Pinpoint the cell where the given text exists, returning its [x, y] midpoint coordinate. 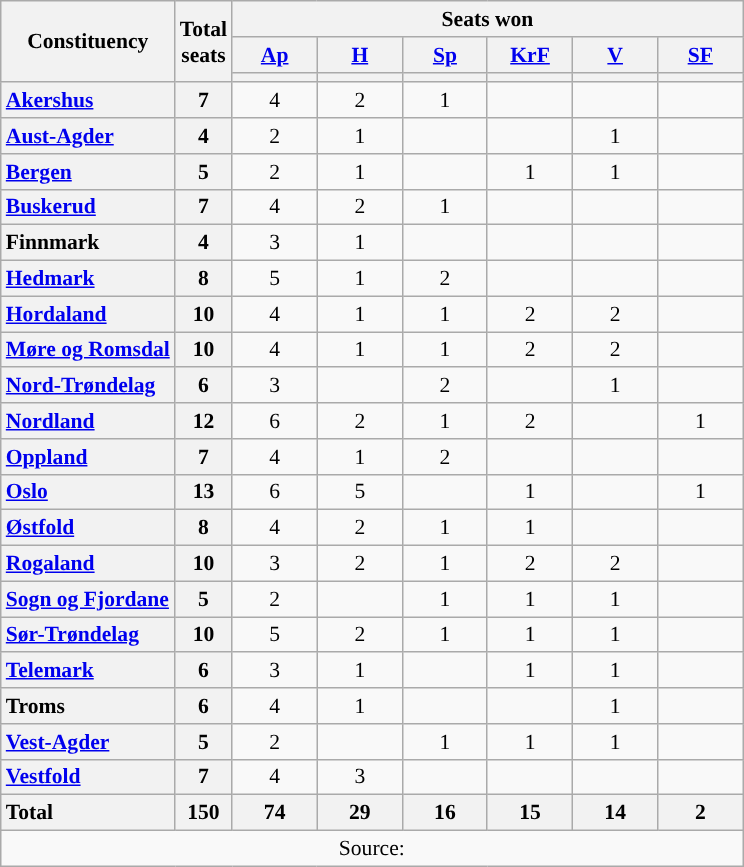
Akershus [88, 101]
Constituency [88, 42]
15 [530, 813]
Telemark [88, 671]
Nord-Trøndelag [88, 386]
KrF [530, 55]
Source: [372, 849]
V [616, 55]
Sp [444, 55]
13 [204, 492]
Aust-Agder [88, 136]
Total [88, 813]
Oslo [88, 492]
150 [204, 813]
Rogaland [88, 564]
Buskerud [88, 207]
Østfold [88, 528]
Troms [88, 706]
Seats won [488, 19]
Bergen [88, 172]
Finnmark [88, 243]
Nordland [88, 421]
Ap [274, 55]
Vestfold [88, 777]
Hedmark [88, 279]
Møre og Romsdal [88, 350]
16 [444, 813]
29 [360, 813]
H [360, 55]
Oppland [88, 457]
Sogn og Fjordane [88, 599]
Hordaland [88, 314]
SF [700, 55]
14 [616, 813]
74 [274, 813]
Totalseats [204, 42]
Sør-Trøndelag [88, 635]
Vest-Agder [88, 742]
12 [204, 421]
